Return the (x, y) coordinate for the center point of the cell that contains the specified text.  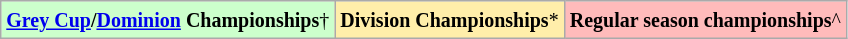
Grey Cup/Dominion Championships† (168, 20)
Division Championships* (450, 20)
Regular season championships^ (705, 20)
